Pinpoint the cell where the given text exists, returning its [x, y] midpoint coordinate. 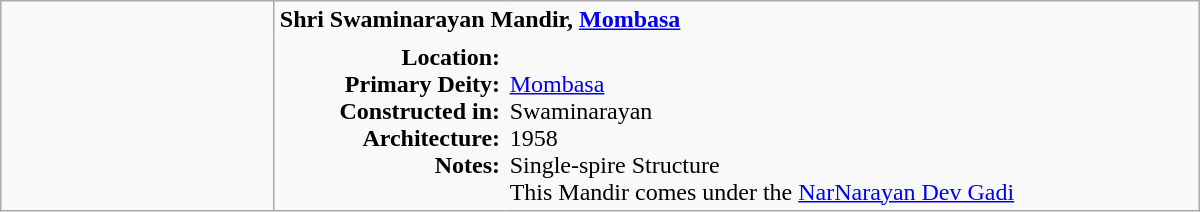
Shri Swaminarayan Mandir, Mombasa [736, 20]
Location:Primary Deity:Constructed in:Architecture:Notes: [390, 124]
Mombasa Swaminarayan 1958 Single-spire Structure This Mandir comes under the NarNarayan Dev Gadi [852, 124]
